Provide the [X, Y] coordinate of the cell's center where the given text is located.  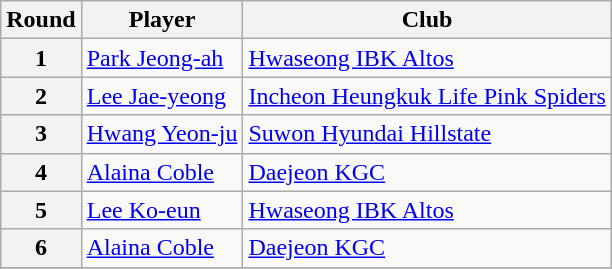
Player [162, 20]
Suwon Hyundai Hillstate [427, 134]
Club [427, 20]
Lee Ko-eun [162, 210]
Lee Jae-yeong [162, 96]
Incheon Heungkuk Life Pink Spiders [427, 96]
1 [41, 58]
Hwang Yeon-ju [162, 134]
3 [41, 134]
2 [41, 96]
Round [41, 20]
4 [41, 172]
5 [41, 210]
6 [41, 248]
Park Jeong-ah [162, 58]
